Output the (X, Y) coordinate of the center of the cell containing the given text.  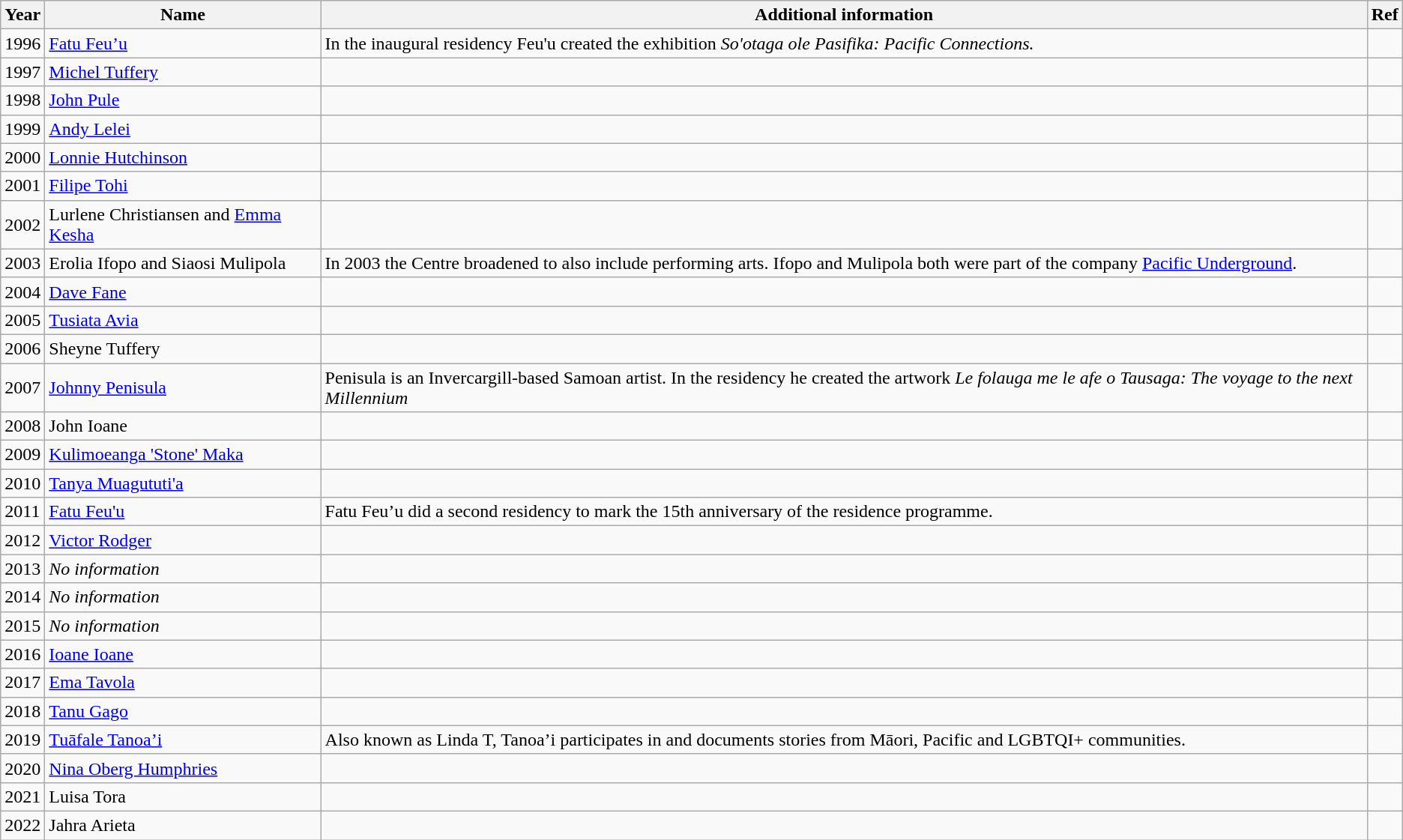
Lurlene Christiansen and Emma Kesha (183, 225)
Tanya Muagututi'a (183, 483)
Ema Tavola (183, 683)
2022 (22, 825)
In the inaugural residency Feu'u created the exhibition So'otaga ole Pasifika: Pacific Connections. (844, 43)
Jahra Arieta (183, 825)
2012 (22, 540)
2004 (22, 291)
Tanu Gago (183, 711)
2017 (22, 683)
1997 (22, 72)
Tusiata Avia (183, 320)
2005 (22, 320)
Dave Fane (183, 291)
Fatu Feu’u did a second residency to mark the 15th anniversary of the residence programme. (844, 512)
Johnny Penisula (183, 387)
1999 (22, 129)
Lonnie Hutchinson (183, 157)
2015 (22, 626)
Nina Oberg Humphries (183, 768)
2008 (22, 426)
2000 (22, 157)
Erolia Ifopo and Siaosi Mulipola (183, 263)
Andy Lelei (183, 129)
2011 (22, 512)
Also known as Linda T, Tanoa’i participates in and documents stories from Māori, Pacific and LGBTQI+ communities. (844, 740)
Victor Rodger (183, 540)
2013 (22, 569)
2016 (22, 654)
Michel Tuffery (183, 72)
Ioane Ioane (183, 654)
1998 (22, 100)
Additional information (844, 15)
Kulimoeanga 'Stone' Maka (183, 455)
Fatu Feu'u (183, 512)
2006 (22, 348)
2014 (22, 597)
John Ioane (183, 426)
Ref (1385, 15)
Filipe Tohi (183, 186)
2021 (22, 797)
Name (183, 15)
2009 (22, 455)
2002 (22, 225)
2003 (22, 263)
2010 (22, 483)
2007 (22, 387)
2018 (22, 711)
Fatu Feu’u (183, 43)
Luisa Tora (183, 797)
2020 (22, 768)
2001 (22, 186)
In 2003 the Centre broadened to also include performing arts. Ifopo and Mulipola both were part of the company Pacific Underground. (844, 263)
2019 (22, 740)
Sheyne Tuffery (183, 348)
Tuāfale Tanoa’i (183, 740)
1996 (22, 43)
John Pule (183, 100)
Year (22, 15)
